Provide the (x, y) coordinate of the cell's center where the given text is located.  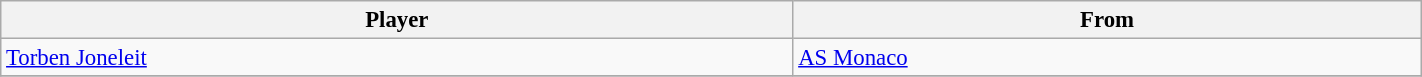
Torben Joneleit (397, 58)
Player (397, 20)
From (1107, 20)
AS Monaco (1107, 58)
